Identify which cell holds the provided text, then report its [X, Y] central coordinate. 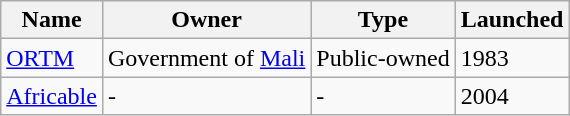
Public-owned [383, 58]
ORTM [52, 58]
1983 [512, 58]
Name [52, 20]
Africable [52, 96]
Launched [512, 20]
Government of Mali [206, 58]
Type [383, 20]
2004 [512, 96]
Owner [206, 20]
